From the cell containing the given text, extract its center point as (X, Y) coordinate. 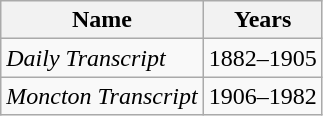
Name (102, 20)
Daily Transcript (102, 58)
Years (262, 20)
1906–1982 (262, 96)
1882–1905 (262, 58)
Moncton Transcript (102, 96)
